For the text-containing cell, return its midpoint in [x, y] coordinate format. 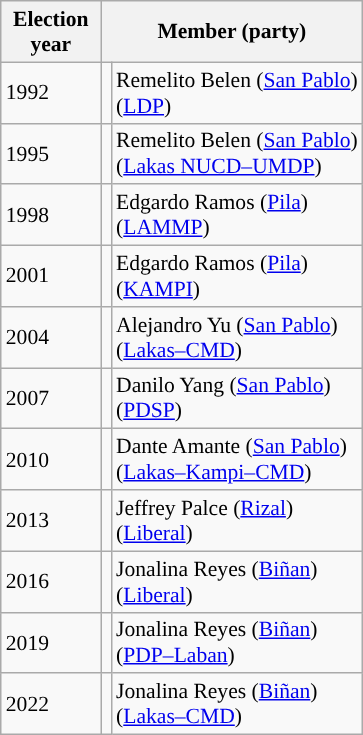
Alejandro Yu (San Pablo)(Lakas–CMD) [237, 338]
1995 [51, 154]
Member (party) [232, 32]
2010 [51, 460]
1992 [51, 92]
2022 [51, 704]
2007 [51, 398]
Dante Amante (San Pablo)(Lakas–Kampi–CMD) [237, 460]
2013 [51, 520]
Remelito Belen (San Pablo)(Lakas NUCD–UMDP) [237, 154]
Edgardo Ramos (Pila)(KAMPI) [237, 276]
2001 [51, 276]
Jeffrey Palce (Rizal)(Liberal) [237, 520]
Remelito Belen (San Pablo)(LDP) [237, 92]
Edgardo Ramos (Pila)(LAMMP) [237, 216]
1998 [51, 216]
Jonalina Reyes (Biñan)(Liberal) [237, 582]
Jonalina Reyes (Biñan)(Lakas–CMD) [237, 704]
2004 [51, 338]
Danilo Yang (San Pablo)(PDSP) [237, 398]
2019 [51, 642]
Electionyear [51, 32]
Jonalina Reyes (Biñan)(PDP–Laban) [237, 642]
2016 [51, 582]
